Identify which cell holds the provided text, then report its (X, Y) central coordinate. 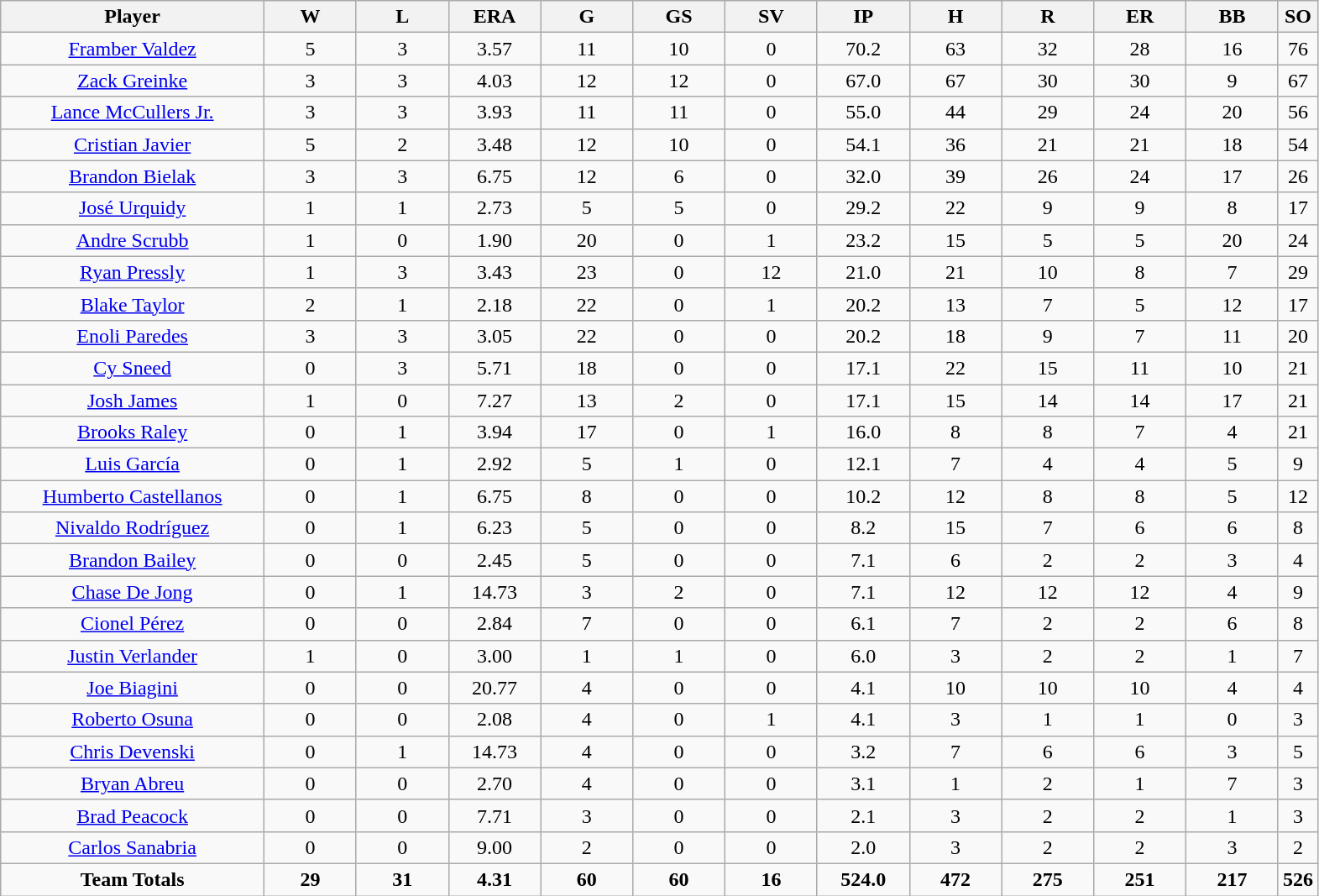
Bryan Abreu (133, 783)
Chase De Jong (133, 592)
3.1 (863, 783)
56 (1298, 113)
5.71 (495, 368)
Cy Sneed (133, 368)
ERA (495, 17)
2.1 (863, 815)
54 (1298, 144)
1.90 (495, 240)
23.2 (863, 240)
28 (1140, 49)
BB (1233, 17)
Zack Greinke (133, 81)
10.2 (863, 496)
Nivaldo Rodríguez (133, 528)
ER (1140, 17)
4.03 (495, 81)
8.2 (863, 528)
Andre Scrubb (133, 240)
2.45 (495, 560)
4.31 (495, 879)
2.70 (495, 783)
21.0 (863, 272)
Team Totals (133, 879)
3.94 (495, 432)
217 (1233, 879)
Carlos Sanabria (133, 847)
3.48 (495, 144)
7.27 (495, 401)
20.77 (495, 688)
16.0 (863, 432)
6.23 (495, 528)
Player (133, 17)
6.1 (863, 624)
32 (1048, 49)
31 (402, 879)
36 (955, 144)
251 (1140, 879)
32.0 (863, 176)
70.2 (863, 49)
29.2 (863, 208)
Roberto Osuna (133, 720)
Brad Peacock (133, 815)
3.57 (495, 49)
63 (955, 49)
472 (955, 879)
Cionel Pérez (133, 624)
3.05 (495, 336)
6.0 (863, 656)
3.2 (863, 752)
76 (1298, 49)
Framber Valdez (133, 49)
Enoli Paredes (133, 336)
2.92 (495, 464)
3.00 (495, 656)
Brandon Bielak (133, 176)
2.18 (495, 304)
H (955, 17)
Ryan Pressly (133, 272)
55.0 (863, 113)
José Urquidy (133, 208)
SV (772, 17)
IP (863, 17)
2.73 (495, 208)
67.0 (863, 81)
23 (587, 272)
Brooks Raley (133, 432)
Brandon Bailey (133, 560)
2.84 (495, 624)
W (310, 17)
Josh James (133, 401)
Luis García (133, 464)
R (1048, 17)
3.93 (495, 113)
275 (1048, 879)
3.43 (495, 272)
SO (1298, 17)
2.08 (495, 720)
54.1 (863, 144)
Blake Taylor (133, 304)
L (402, 17)
GS (679, 17)
G (587, 17)
Justin Verlander (133, 656)
524.0 (863, 879)
526 (1298, 879)
2.0 (863, 847)
39 (955, 176)
12.1 (863, 464)
Humberto Castellanos (133, 496)
9.00 (495, 847)
Cristian Javier (133, 144)
7.71 (495, 815)
Chris Devenski (133, 752)
Lance McCullers Jr. (133, 113)
Joe Biagini (133, 688)
44 (955, 113)
